Output the [x, y] coordinate of the center of the cell containing the given text.  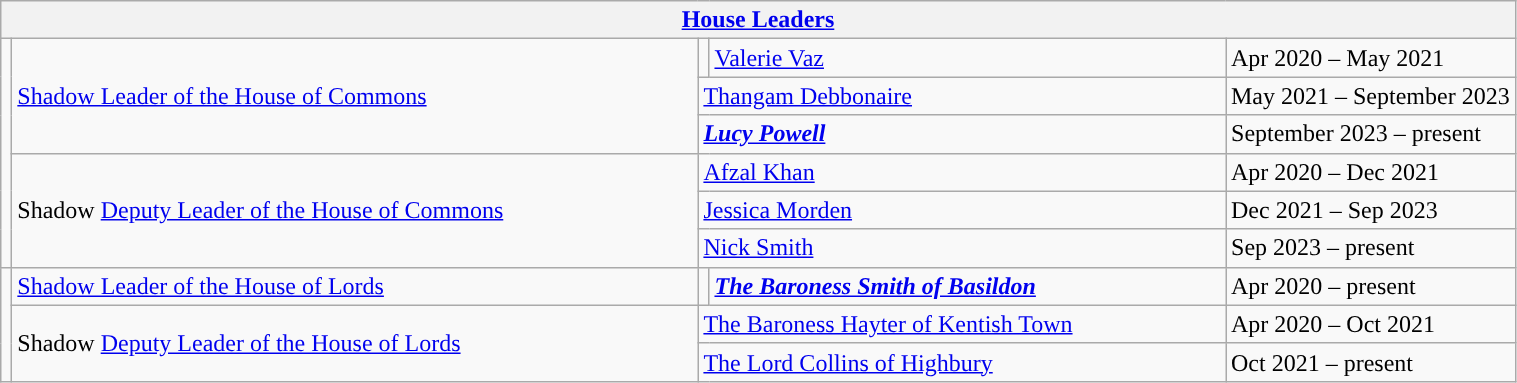
Shadow Deputy Leader of the House of Lords [355, 343]
Lucy Powell [962, 134]
House Leaders [758, 20]
Apr 2020 – Dec 2021 [1371, 172]
May 2021 – September 2023 [1371, 96]
Apr 2020 – present [1371, 286]
Thangam Debbonaire [962, 96]
Apr 2020 – Oct 2021 [1371, 324]
Jessica Morden [962, 210]
The Baroness Hayter of Kentish Town [962, 324]
Sep 2023 – present [1371, 248]
September 2023 – present [1371, 134]
Shadow Leader of the House of Commons [355, 96]
Shadow Leader of the House of Lords [355, 286]
Nick Smith [962, 248]
Apr 2020 – May 2021 [1371, 58]
Shadow Deputy Leader of the House of Commons [355, 210]
Dec 2021 – Sep 2023 [1371, 210]
The Baroness Smith of Basildon [968, 286]
Valerie Vaz [968, 58]
Afzal Khan [962, 172]
The Lord Collins of Highbury [962, 362]
Oct 2021 – present [1371, 362]
